Return the (X, Y) coordinate for the center point of the cell that contains the specified text.  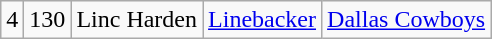
Linebacker (262, 20)
130 (48, 20)
Linc Harden (137, 20)
Dallas Cowboys (406, 20)
4 (12, 20)
